Return the [X, Y] coordinate for the center point of the cell that contains the specified text.  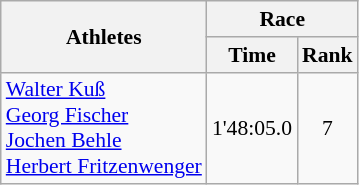
Rank [328, 55]
7 [328, 128]
Athletes [104, 36]
Time [252, 55]
Walter KußGeorg FischerJochen BehleHerbert Fritzenwenger [104, 128]
Race [282, 19]
1'48:05.0 [252, 128]
